Scan for the cell matching the given text and deliver its (x, y) coordinate at center. 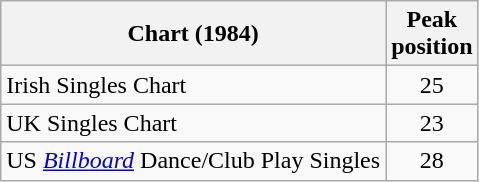
23 (432, 123)
Irish Singles Chart (194, 85)
UK Singles Chart (194, 123)
28 (432, 161)
Chart (1984) (194, 34)
25 (432, 85)
US Billboard Dance/Club Play Singles (194, 161)
Peakposition (432, 34)
